Find where the given text appears and provide that cell's center as (X, Y) coordinate. 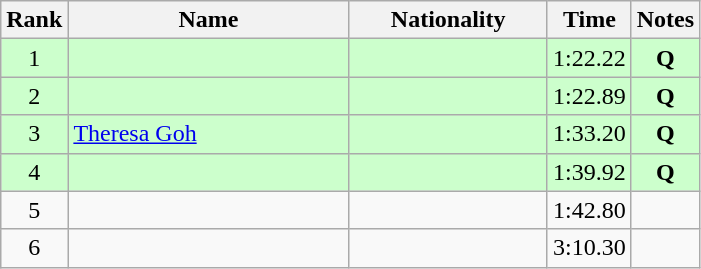
4 (34, 172)
1:22.89 (589, 96)
1:22.22 (589, 58)
1:39.92 (589, 172)
2 (34, 96)
Name (208, 20)
6 (34, 248)
5 (34, 210)
Time (589, 20)
1:42.80 (589, 210)
Rank (34, 20)
3 (34, 134)
1:33.20 (589, 134)
Notes (665, 20)
3:10.30 (589, 248)
1 (34, 58)
Nationality (448, 20)
Theresa Goh (208, 134)
